Detect which cell encompasses the target text, then output its [x, y] center coordinate. 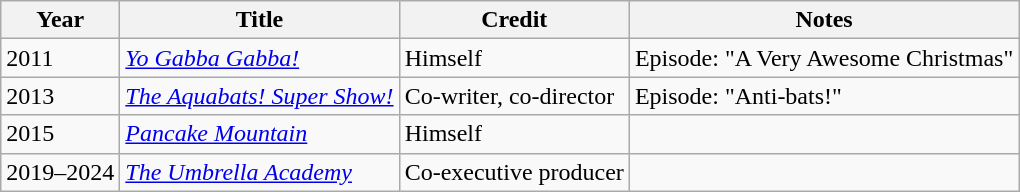
Co-executive producer [514, 172]
Notes [824, 20]
2013 [60, 96]
Yo Gabba Gabba! [260, 58]
2015 [60, 134]
Title [260, 20]
2019–2024 [60, 172]
2011 [60, 58]
Credit [514, 20]
Episode: "Anti-bats!" [824, 96]
The Umbrella Academy [260, 172]
The Aquabats! Super Show! [260, 96]
Year [60, 20]
Episode: "A Very Awesome Christmas" [824, 58]
Pancake Mountain [260, 134]
Co-writer, co-director [514, 96]
